Output the [x, y] coordinate of the center of the cell containing the given text.  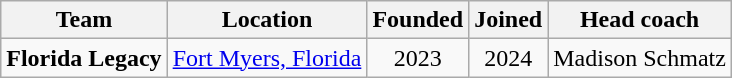
Founded [418, 20]
Joined [508, 20]
2024 [508, 58]
Madison Schmatz [640, 58]
Location [267, 20]
Team [84, 20]
Head coach [640, 20]
Florida Legacy [84, 58]
Fort Myers, Florida [267, 58]
2023 [418, 58]
